Extract the (x, y) coordinate from the center of the cell holding the provided text.  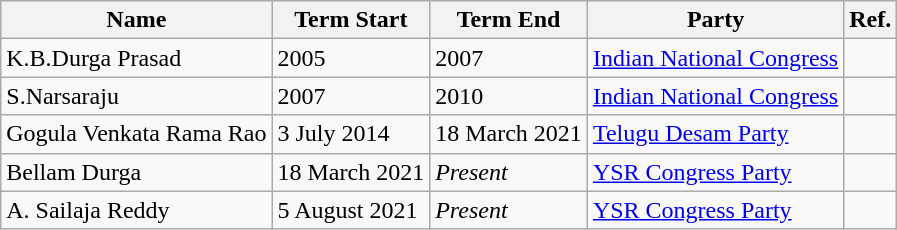
2010 (509, 96)
2005 (351, 58)
5 August 2021 (351, 210)
S.Narsaraju (136, 96)
Term End (509, 20)
Party (715, 20)
Gogula Venkata Rama Rao (136, 134)
Ref. (870, 20)
K.B.Durga Prasad (136, 58)
3 July 2014 (351, 134)
Term Start (351, 20)
A. Sailaja Reddy (136, 210)
Bellam Durga (136, 172)
Name (136, 20)
Telugu Desam Party (715, 134)
